From the cell containing the given text, extract its center point as [x, y] coordinate. 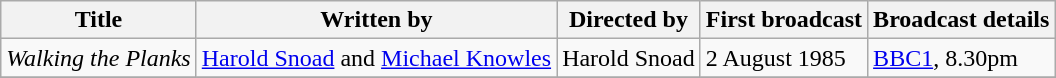
Title [98, 20]
2 August 1985 [784, 58]
BBC1, 8.30pm [962, 58]
Directed by [629, 20]
Harold Snoad [629, 58]
Walking the Planks [98, 58]
Broadcast details [962, 20]
Harold Snoad and Michael Knowles [376, 58]
First broadcast [784, 20]
Written by [376, 20]
